For the text-containing cell, return its midpoint in [X, Y] coordinate format. 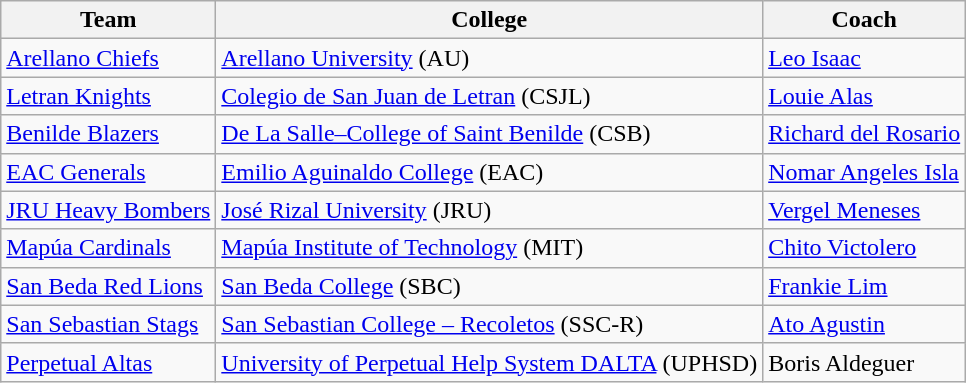
José Rizal University (JRU) [490, 210]
Vergel Meneses [864, 210]
Arellano Chiefs [108, 58]
Mapúa Institute of Technology (MIT) [490, 248]
San Beda Red Lions [108, 286]
EAC Generals [108, 172]
Colegio de San Juan de Letran (CSJL) [490, 96]
Team [108, 20]
Richard del Rosario [864, 134]
Arellano University (AU) [490, 58]
Ato Agustin [864, 324]
Louie Alas [864, 96]
San Sebastian College – Recoletos (SSC-R) [490, 324]
Perpetual Altas [108, 362]
Letran Knights [108, 96]
Boris Aldeguer [864, 362]
Benilde Blazers [108, 134]
Nomar Angeles Isla [864, 172]
Coach [864, 20]
San Beda College (SBC) [490, 286]
JRU Heavy Bombers [108, 210]
Leo Isaac [864, 58]
College [490, 20]
Mapúa Cardinals [108, 248]
University of Perpetual Help System DALTA (UPHSD) [490, 362]
Chito Victolero [864, 248]
San Sebastian Stags [108, 324]
Frankie Lim [864, 286]
Emilio Aguinaldo College (EAC) [490, 172]
De La Salle–College of Saint Benilde (CSB) [490, 134]
